Find where the given text appears and provide that cell's center as [X, Y] coordinate. 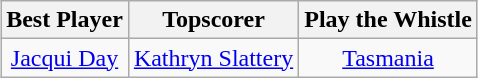
Jacqui Day [65, 58]
Tasmania [388, 58]
Kathryn Slattery [213, 58]
Topscorer [213, 20]
Play the Whistle [388, 20]
Best Player [65, 20]
